Detect which cell encompasses the target text, then output its [X, Y] center coordinate. 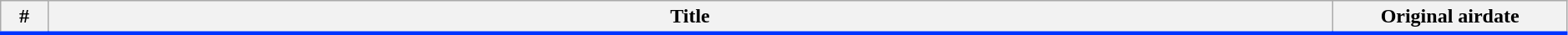
# [24, 17]
Title [690, 17]
Original airdate [1450, 17]
